Provide the (x, y) coordinate of the cell's center where the given text is located.  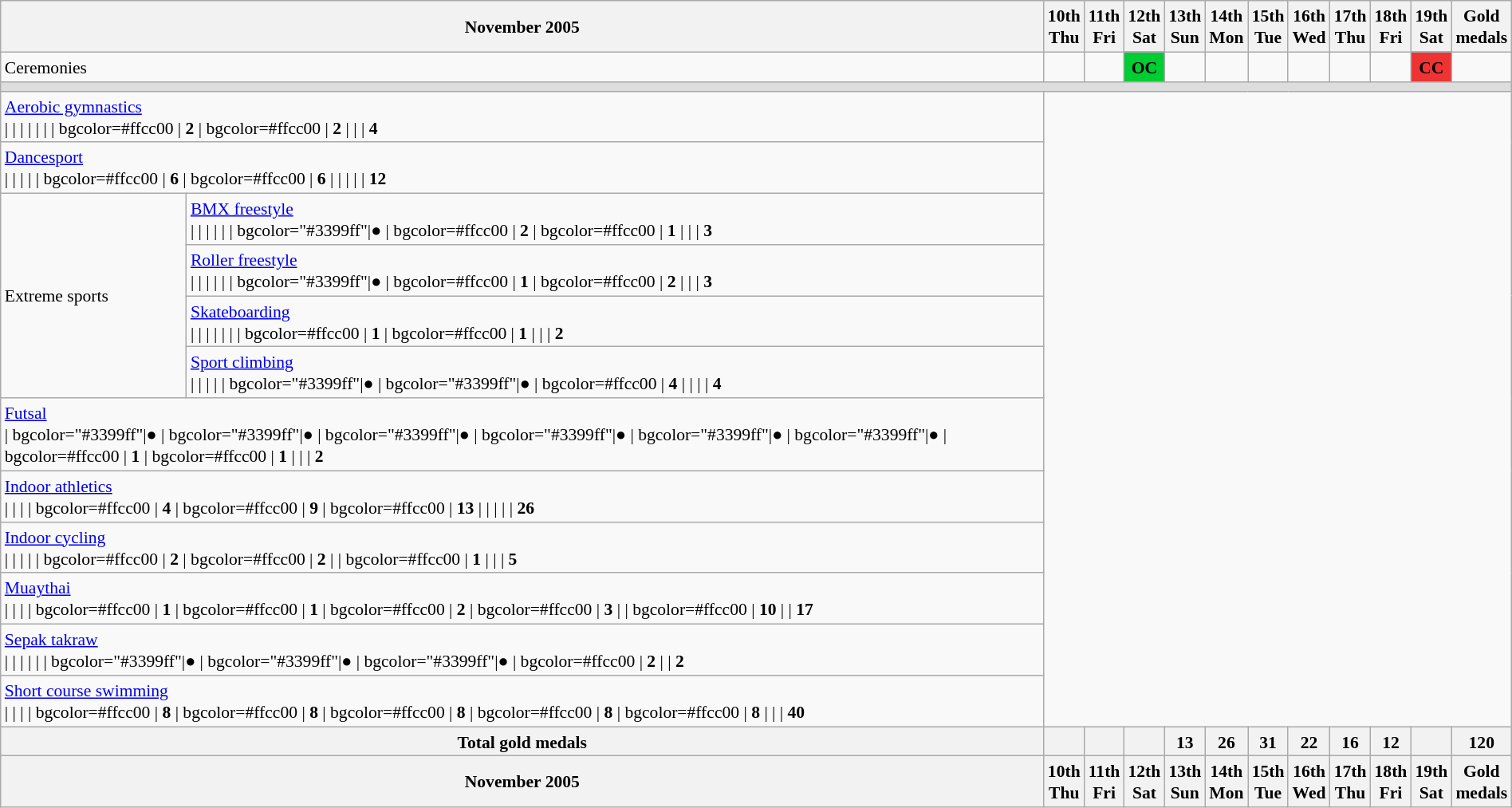
Dancesport| | | | | bgcolor=#ffcc00 | 6 | bgcolor=#ffcc00 | 6 | | | | | 12 (522, 168)
Skateboarding| | | | | | | bgcolor=#ffcc00 | 1 | bgcolor=#ffcc00 | 1 | | | 2 (616, 321)
Sepak takraw| | | | | | bgcolor="#3399ff"|● | bgcolor="#3399ff"|● | bgcolor="#3399ff"|● | bgcolor=#ffcc00 | 2 | | 2 (522, 649)
Total gold medals (522, 742)
22 (1309, 742)
31 (1268, 742)
Short course swimming| | | | bgcolor=#ffcc00 | 8 | bgcolor=#ffcc00 | 8 | bgcolor=#ffcc00 | 8 | bgcolor=#ffcc00 | 8 | bgcolor=#ffcc00 | 8 | | | 40 (522, 701)
Aerobic gymnastics| | | | | | | bgcolor=#ffcc00 | 2 | bgcolor=#ffcc00 | 2 | | | 4 (522, 116)
16 (1351, 742)
120 (1482, 742)
12 (1391, 742)
Muaythai| | | | bgcolor=#ffcc00 | 1 | bgcolor=#ffcc00 | 1 | bgcolor=#ffcc00 | 2 | bgcolor=#ffcc00 | 3 | | bgcolor=#ffcc00 | 10 | | 17 (522, 598)
Roller freestyle| | | | | | bgcolor="#3399ff"|● | bgcolor=#ffcc00 | 1 | bgcolor=#ffcc00 | 2 | | | 3 (616, 270)
26 (1227, 742)
Extreme sports (94, 295)
Indoor cycling| | | | | bgcolor=#ffcc00 | 2 | bgcolor=#ffcc00 | 2 | | bgcolor=#ffcc00 | 1 | | | 5 (522, 547)
Indoor athletics| | | | bgcolor=#ffcc00 | 4 | bgcolor=#ffcc00 | 9 | bgcolor=#ffcc00 | 13 | | | | | 26 (522, 496)
OC (1144, 67)
Ceremonies (522, 67)
BMX freestyle| | | | | | bgcolor="#3399ff"|● | bgcolor=#ffcc00 | 2 | bgcolor=#ffcc00 | 1 | | | 3 (616, 219)
13 (1185, 742)
CC (1431, 67)
Sport climbing| | | | | bgcolor="#3399ff"|● | bgcolor="#3399ff"|● | bgcolor=#ffcc00 | 4 | | | | 4 (616, 372)
